For the text-containing cell, return its midpoint in (x, y) coordinate format. 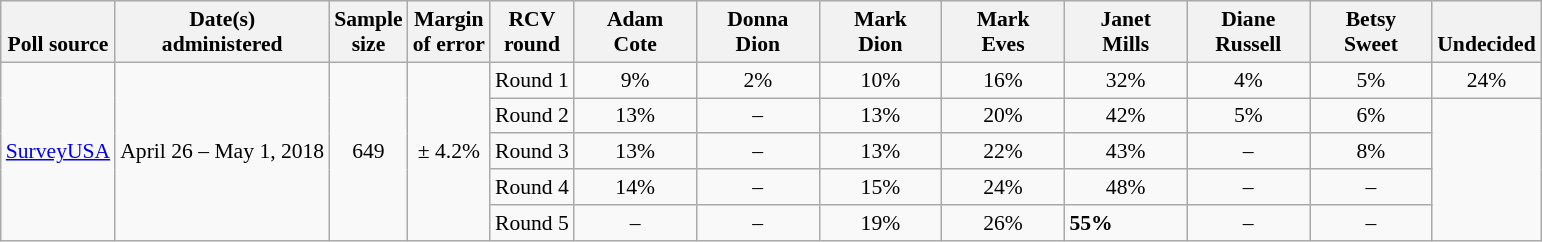
Round 5 (532, 223)
14% (636, 187)
MarkDion (880, 32)
42% (1126, 116)
JanetMills (1126, 32)
2% (758, 80)
± 4.2% (449, 151)
10% (880, 80)
DonnaDion (758, 32)
RCVround (532, 32)
DianeRussell (1248, 32)
8% (1372, 152)
15% (880, 187)
16% (1004, 80)
Round 4 (532, 187)
Samplesize (368, 32)
AdamCote (636, 32)
32% (1126, 80)
4% (1248, 80)
43% (1126, 152)
649 (368, 151)
SurveyUSA (58, 151)
Round 1 (532, 80)
6% (1372, 116)
Round 2 (532, 116)
Poll source (58, 32)
Round 3 (532, 152)
Date(s)administered (222, 32)
MarkEves (1004, 32)
BetsySweet (1372, 32)
9% (636, 80)
55% (1126, 223)
26% (1004, 223)
April 26 – May 1, 2018 (222, 151)
19% (880, 223)
20% (1004, 116)
Marginof error (449, 32)
48% (1126, 187)
22% (1004, 152)
Undecided (1486, 32)
